Identify which cell holds the provided text, then report its [X, Y] central coordinate. 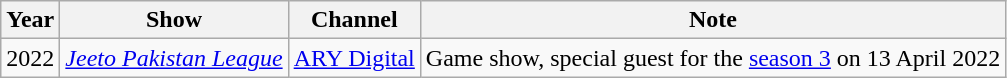
Year [30, 20]
Game show, special guest for the season 3 on 13 April 2022 [712, 58]
Show [174, 20]
ARY Digital [354, 58]
Channel [354, 20]
2022 [30, 58]
Note [712, 20]
Jeeto Pakistan League [174, 58]
